Scan for the cell matching the given text and deliver its [x, y] coordinate at center. 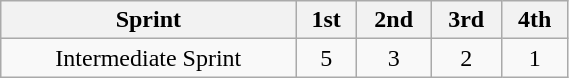
3 [394, 58]
2nd [394, 20]
4th [534, 20]
2 [466, 58]
Sprint [148, 20]
1 [534, 58]
Intermediate Sprint [148, 58]
1st [326, 20]
5 [326, 58]
3rd [466, 20]
